Pinpoint the cell where the given text exists, returning its (X, Y) midpoint coordinate. 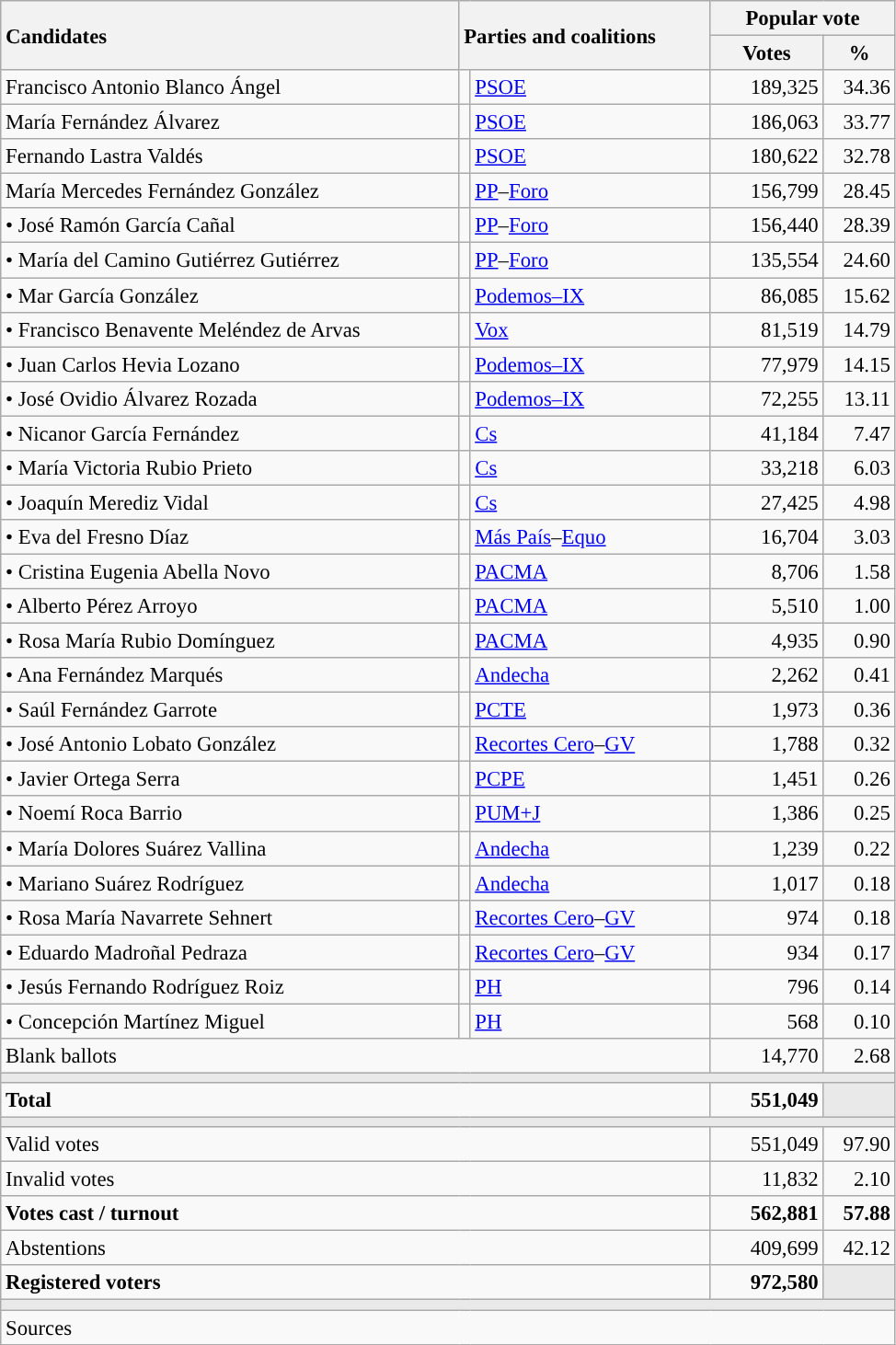
974 (767, 917)
• María Dolores Suárez Vallina (230, 848)
6.03 (859, 468)
0.14 (859, 987)
32.78 (859, 156)
14,770 (767, 1056)
1,451 (767, 779)
0.36 (859, 710)
409,699 (767, 1248)
0.10 (859, 1021)
2.68 (859, 1056)
156,440 (767, 225)
1,788 (767, 744)
Registered voters (355, 1283)
33,218 (767, 468)
156,799 (767, 191)
0.22 (859, 848)
• María del Camino Gutiérrez Gutiérrez (230, 260)
934 (767, 952)
María Mercedes Fernández González (230, 191)
186,063 (767, 122)
• Ana Fernández Marqués (230, 675)
4,935 (767, 641)
Popular vote (802, 18)
11,832 (767, 1179)
13.11 (859, 398)
% (859, 53)
97.90 (859, 1144)
PCTE (591, 710)
24.60 (859, 260)
189,325 (767, 87)
1,973 (767, 710)
33.77 (859, 122)
72,255 (767, 398)
PCPE (591, 779)
972,580 (767, 1283)
Vox (591, 329)
0.26 (859, 779)
28.45 (859, 191)
42.12 (859, 1248)
• Mar García González (230, 295)
568 (767, 1021)
4.98 (859, 502)
Candidates (230, 35)
• José Ramón García Cañal (230, 225)
Votes cast / turnout (355, 1213)
14.15 (859, 364)
0.25 (859, 814)
• Juan Carlos Hevia Lozano (230, 364)
• José Antonio Lobato González (230, 744)
1,017 (767, 883)
• Mariano Suárez Rodríguez (230, 883)
• Joaquín Merediz Vidal (230, 502)
Más País–Equo (591, 537)
15.62 (859, 295)
• Rosa María Navarrete Sehnert (230, 917)
María Fernández Álvarez (230, 122)
• Rosa María Rubio Domínguez (230, 641)
Total (355, 1100)
28.39 (859, 225)
16,704 (767, 537)
• María Victoria Rubio Prieto (230, 468)
• Alberto Pérez Arroyo (230, 606)
Votes (767, 53)
1.00 (859, 606)
Francisco Antonio Blanco Ángel (230, 87)
1,239 (767, 848)
Sources (448, 1328)
• Eva del Fresno Díaz (230, 537)
5,510 (767, 606)
8,706 (767, 571)
1,386 (767, 814)
Invalid votes (355, 1179)
2,262 (767, 675)
Parties and coalitions (585, 35)
27,425 (767, 502)
0.41 (859, 675)
86,085 (767, 295)
• Francisco Benavente Meléndez de Arvas (230, 329)
• Javier Ortega Serra (230, 779)
34.36 (859, 87)
7.47 (859, 433)
• Saúl Fernández Garrote (230, 710)
0.17 (859, 952)
0.90 (859, 641)
180,622 (767, 156)
57.88 (859, 1213)
PUM+J (591, 814)
Blank ballots (355, 1056)
• Nicanor García Fernández (230, 433)
• Concepción Martínez Miguel (230, 1021)
• Eduardo Madroñal Pedraza (230, 952)
• Cristina Eugenia Abella Novo (230, 571)
• Noemí Roca Barrio (230, 814)
• Jesús Fernando Rodríguez Roiz (230, 987)
135,554 (767, 260)
14.79 (859, 329)
3.03 (859, 537)
2.10 (859, 1179)
1.58 (859, 571)
Fernando Lastra Valdés (230, 156)
796 (767, 987)
• José Ovidio Álvarez Rozada (230, 398)
81,519 (767, 329)
562,881 (767, 1213)
Abstentions (355, 1248)
77,979 (767, 364)
Valid votes (355, 1144)
41,184 (767, 433)
0.32 (859, 744)
